Determine the (X, Y) coordinate at the center of the cell enclosing the given text.  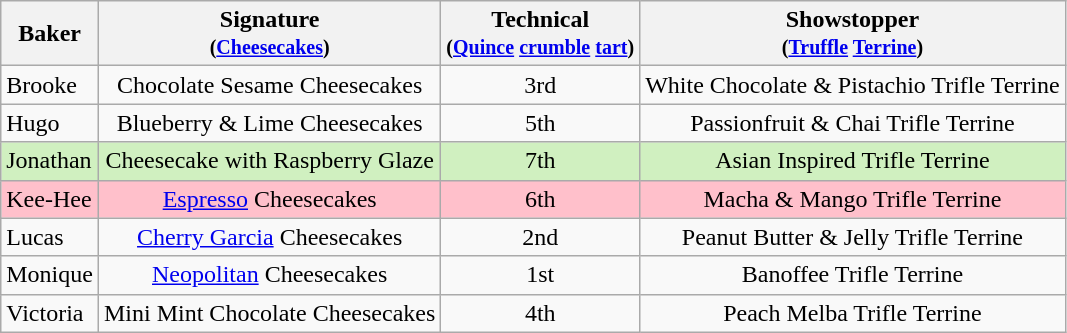
Passionfruit & Chai Trifle Terrine (853, 123)
Chocolate Sesame Cheesecakes (269, 85)
White Chocolate & Pistachio Trifle Terrine (853, 85)
Espresso Cheesecakes (269, 199)
Baker (50, 34)
1st (540, 275)
Brooke (50, 85)
Mini Mint Chocolate Cheesecakes (269, 313)
3rd (540, 85)
Neopolitan Cheesecakes (269, 275)
Banoffee Trifle Terrine (853, 275)
Technical(Quince crumble tart) (540, 34)
Victoria (50, 313)
2nd (540, 237)
5th (540, 123)
Jonathan (50, 161)
Lucas (50, 237)
Showstopper(Truffle Terrine) (853, 34)
Asian Inspired Trifle Terrine (853, 161)
Macha & Mango Trifle Terrine (853, 199)
Kee-Hee (50, 199)
Peanut Butter & Jelly Trifle Terrine (853, 237)
7th (540, 161)
Monique (50, 275)
Cheesecake with Raspberry Glaze (269, 161)
6th (540, 199)
Hugo (50, 123)
Cherry Garcia Cheesecakes (269, 237)
Signature(Cheesecakes) (269, 34)
Peach Melba Trifle Terrine (853, 313)
4th (540, 313)
Blueberry & Lime Cheesecakes (269, 123)
